Pinpoint the cell where the given text exists, returning its (X, Y) midpoint coordinate. 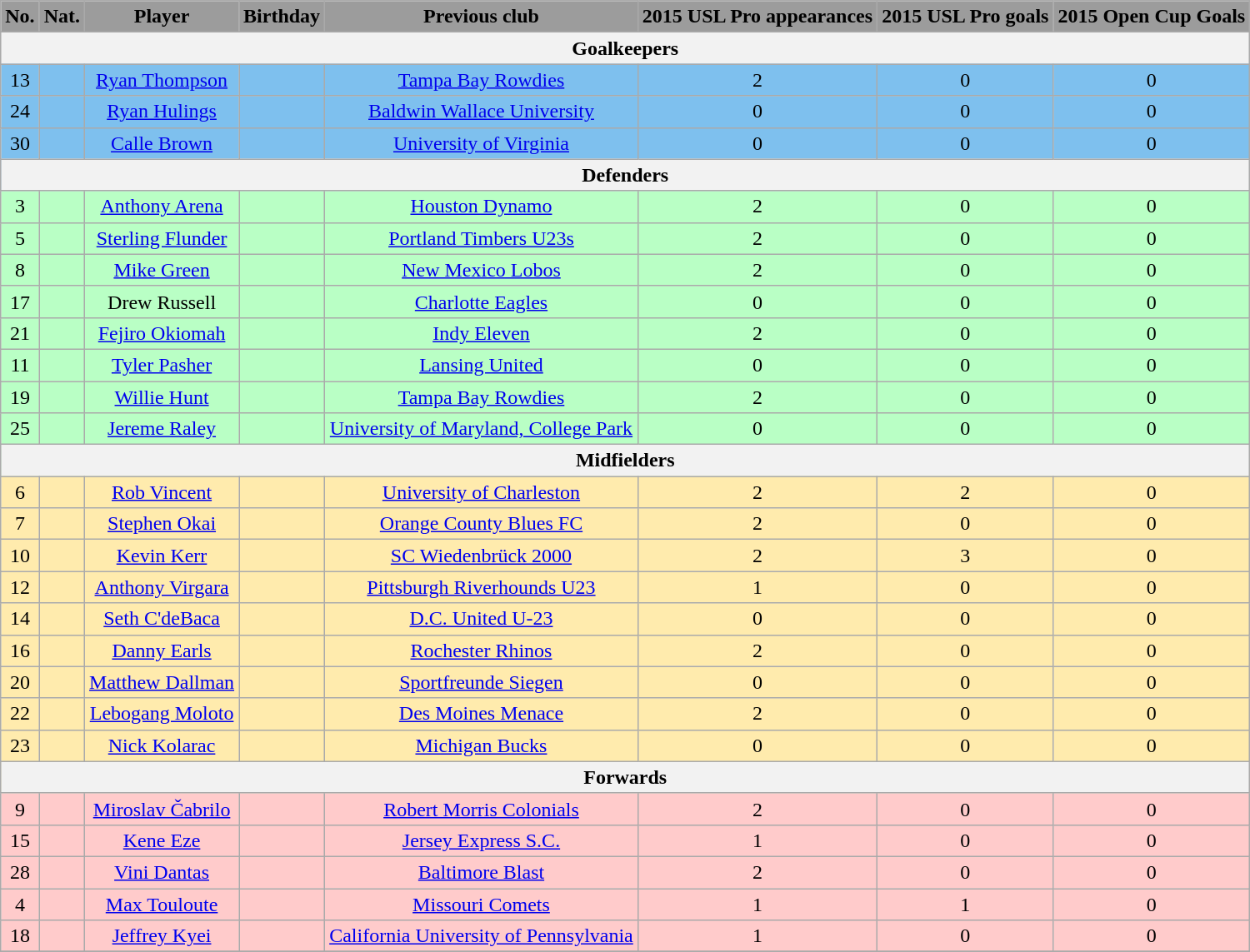
Pittsburgh Riverhounds U23 (482, 587)
Anthony Arena (162, 207)
2015 USL Pro appearances (757, 17)
Ryan Thompson (162, 80)
Jeffrey Kyei (162, 936)
Orange County Blues FC (482, 524)
Michigan Bucks (482, 745)
California University of Pennsylvania (482, 936)
University of Maryland, College Park (482, 429)
6 (20, 492)
Calle Brown (162, 143)
Kevin Kerr (162, 556)
Nat. (62, 17)
5 (20, 238)
Willie Hunt (162, 397)
Portland Timbers U23s (482, 238)
Previous club (482, 17)
Anthony Virgara (162, 587)
University of Virginia (482, 143)
22 (20, 714)
Rochester Rhinos (482, 650)
Kene Eze (162, 840)
17 (20, 302)
Charlotte Eagles (482, 302)
Lansing United (482, 365)
Defenders (625, 175)
Missouri Comets (482, 904)
Max Touloute (162, 904)
28 (20, 872)
19 (20, 397)
9 (20, 809)
No. (20, 17)
Jereme Raley (162, 429)
Mike Green (162, 270)
16 (20, 650)
11 (20, 365)
Player (162, 17)
4 (20, 904)
Ryan Hulings (162, 112)
D.C. United U-23 (482, 619)
Nick Kolarac (162, 745)
10 (20, 556)
New Mexico Lobos (482, 270)
Sportfreunde Siegen (482, 682)
14 (20, 619)
23 (20, 745)
Forwards (625, 777)
Des Moines Menace (482, 714)
Stephen Okai (162, 524)
13 (20, 80)
18 (20, 936)
Tyler Pasher (162, 365)
2015 Open Cup Goals (1152, 17)
12 (20, 587)
Vini Dantas (162, 872)
University of Charleston (482, 492)
Houston Dynamo (482, 207)
Rob Vincent (162, 492)
8 (20, 270)
30 (20, 143)
Sterling Flunder (162, 238)
Lebogang Moloto (162, 714)
Midfielders (625, 461)
Drew Russell (162, 302)
SC Wiedenbrück 2000 (482, 556)
24 (20, 112)
Birthday (282, 17)
21 (20, 333)
Baldwin Wallace University (482, 112)
Danny Earls (162, 650)
Indy Eleven (482, 333)
Robert Morris Colonials (482, 809)
25 (20, 429)
Seth C'deBaca (162, 619)
20 (20, 682)
Goalkeepers (625, 48)
15 (20, 840)
2015 USL Pro goals (965, 17)
Miroslav Čabrilo (162, 809)
Fejiro Okiomah (162, 333)
7 (20, 524)
Matthew Dallman (162, 682)
Jersey Express S.C. (482, 840)
Baltimore Blast (482, 872)
